Find where the given text appears and provide that cell's center as (X, Y) coordinate. 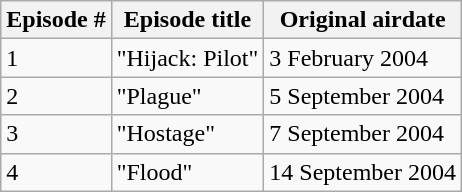
Episode title (188, 20)
3 February 2004 (363, 58)
14 September 2004 (363, 172)
Original airdate (363, 20)
Episode # (56, 20)
1 (56, 58)
"Flood" (188, 172)
7 September 2004 (363, 134)
"Hostage" (188, 134)
2 (56, 96)
"Hijack: Pilot" (188, 58)
"Plague" (188, 96)
5 September 2004 (363, 96)
3 (56, 134)
4 (56, 172)
